Capture the cell that displays the provided text and extract its (x, y) central coordinate. 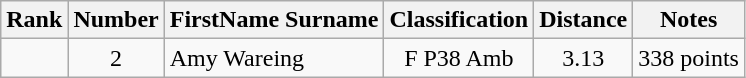
Amy Wareing (274, 58)
338 points (689, 58)
Classification (459, 20)
3.13 (584, 58)
Number (116, 20)
Distance (584, 20)
2 (116, 58)
Notes (689, 20)
Rank (34, 20)
FirstName Surname (274, 20)
F P38 Amb (459, 58)
